Identify which cell holds the provided text, then report its (X, Y) central coordinate. 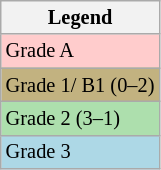
Grade 1/ B1 (0–2) (80, 85)
Grade 2 (3–1) (80, 118)
Legend (80, 17)
Grade A (80, 51)
Grade 3 (80, 152)
